Identify which cell holds the provided text, then report its (X, Y) central coordinate. 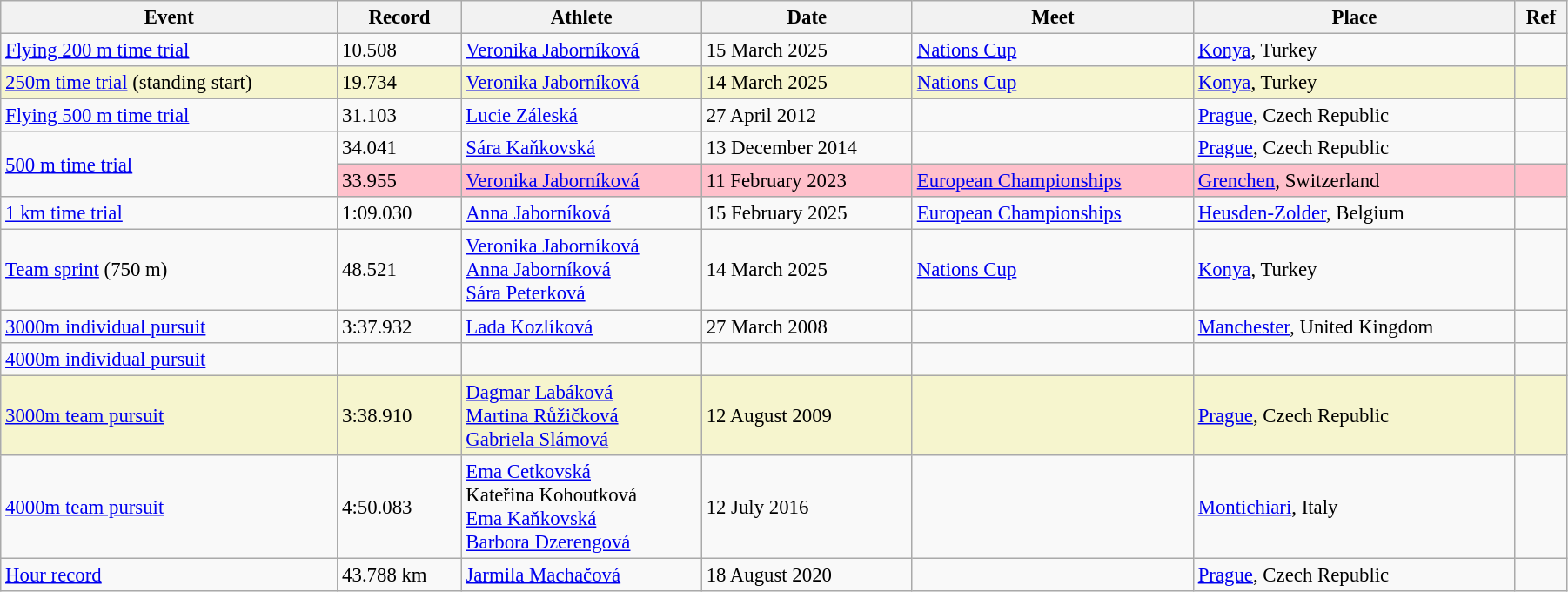
250m time trial (standing start) (169, 83)
15 February 2025 (807, 213)
Hour record (169, 575)
Lucie Záleská (581, 116)
Montichiari, Italy (1354, 507)
Record (399, 17)
3000m team pursuit (169, 415)
12 July 2016 (807, 507)
4:50.083 (399, 507)
13 December 2014 (807, 148)
Veronika JaborníkováAnna JaborníkováSára Peterková (581, 270)
12 August 2009 (807, 415)
15 March 2025 (807, 50)
Anna Jaborníková (581, 213)
Place (1354, 17)
43.788 km (399, 575)
3:38.910 (399, 415)
Jarmila Machačová (581, 575)
27 April 2012 (807, 116)
500 m time trial (169, 164)
34.041 (399, 148)
Meet (1053, 17)
4000m team pursuit (169, 507)
Sára Kaňkovská (581, 148)
Grenchen, Switzerland (1354, 181)
Flying 200 m time trial (169, 50)
3:37.932 (399, 326)
Athlete (581, 17)
1 km time trial (169, 213)
Ema CetkovskáKateřina KohoutkováEma KaňkovskáBarbora Dzerengová (581, 507)
3000m individual pursuit (169, 326)
48.521 (399, 270)
Event (169, 17)
33.955 (399, 181)
4000m individual pursuit (169, 359)
Ref (1540, 17)
10.508 (399, 50)
Team sprint (750 m) (169, 270)
Date (807, 17)
11 February 2023 (807, 181)
Dagmar LabákováMartina RůžičkováGabriela Slámová (581, 415)
19.734 (399, 83)
1:09.030 (399, 213)
Flying 500 m time trial (169, 116)
Manchester, United Kingdom (1354, 326)
Lada Kozlíková (581, 326)
18 August 2020 (807, 575)
27 March 2008 (807, 326)
31.103 (399, 116)
Heusden-Zolder, Belgium (1354, 213)
